Provide the (x, y) coordinate of the cell's center where the given text is located.  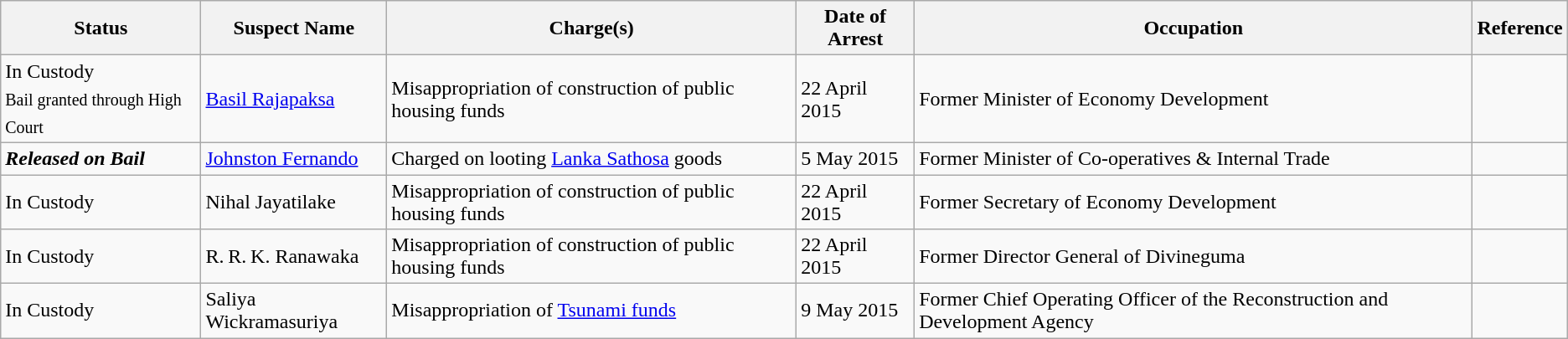
Date of Arrest (856, 28)
Nihal Jayatilake (294, 201)
Johnston Fernando (294, 158)
9 May 2015 (856, 311)
Reference (1519, 28)
Charged on looting Lanka Sathosa goods (591, 158)
R. R. K. Ranawaka (294, 256)
Saliya Wickramasuriya (294, 311)
Suspect Name (294, 28)
Charge(s) (591, 28)
Former Chief Operating Officer of the Reconstruction and Development Agency (1194, 311)
Misappropriation of Tsunami funds (591, 311)
Former Secretary of Economy Development (1194, 201)
Former Minister of Economy Development (1194, 99)
Basil Rajapaksa (294, 99)
Former Director General of Divineguma (1194, 256)
5 May 2015 (856, 158)
Former Minister of Co-operatives & Internal Trade (1194, 158)
In CustodyBail granted through High Court (101, 99)
Status (101, 28)
Occupation (1194, 28)
Released on Bail (101, 158)
